Find where the given text appears and provide that cell's center as [X, Y] coordinate. 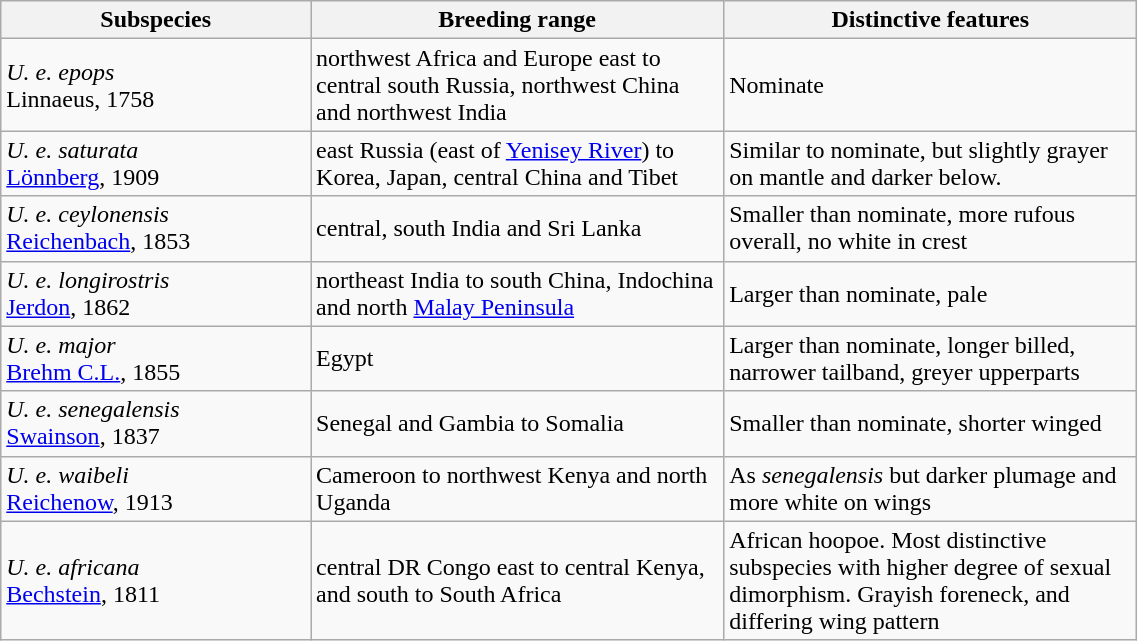
U. e. epops Linnaeus, 1758 [156, 85]
U. e. africanaBechstein, 1811 [156, 580]
central DR Congo east to central Kenya, and south to South Africa [518, 580]
U. e. waibeliReichenow, 1913 [156, 488]
Similar to nominate, but slightly grayer on mantle and darker below. [930, 164]
northwest Africa and Europe east to central south Russia, northwest China and northwest India [518, 85]
Smaller than nominate, more rufous overall, no white in crest [930, 228]
Cameroon to northwest Kenya and north Uganda [518, 488]
U. e. senegalensisSwainson, 1837 [156, 424]
Senegal and Gambia to Somalia [518, 424]
As senegalensis but darker plumage and more white on wings [930, 488]
U. e. saturataLönnberg, 1909 [156, 164]
Larger than nominate, pale [930, 294]
U. e. ceylonensisReichenbach, 1853 [156, 228]
Nominate [930, 85]
Subspecies [156, 20]
east Russia (east of Yenisey River) to Korea, Japan, central China and Tibet [518, 164]
central, south India and Sri Lanka [518, 228]
Breeding range [518, 20]
Distinctive features [930, 20]
Egypt [518, 358]
U. e. majorBrehm C.L., 1855 [156, 358]
U. e. longirostrisJerdon, 1862 [156, 294]
African hoopoe. Most distinctive subspecies with higher degree of sexual dimorphism. Grayish foreneck, and differing wing pattern [930, 580]
Larger than nominate, longer billed, narrower tailband, greyer upperparts [930, 358]
Smaller than nominate, shorter winged [930, 424]
northeast India to south China, Indochina and north Malay Peninsula [518, 294]
